Output the (x, y) coordinate of the center of the cell containing the given text.  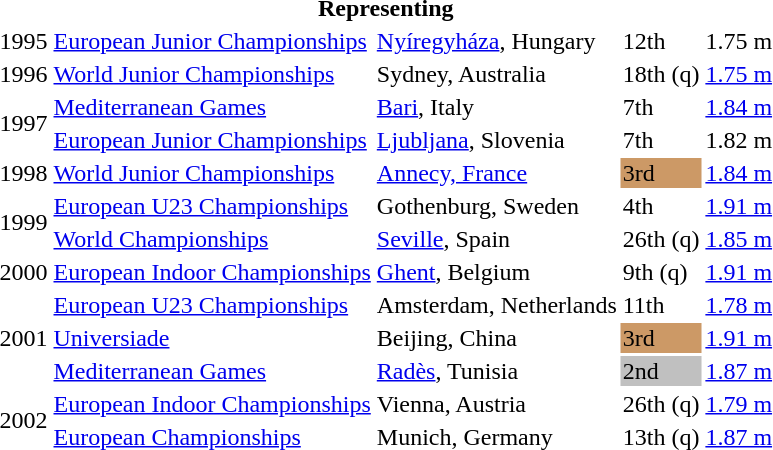
4th (661, 206)
12th (661, 41)
9th (q) (661, 272)
Vienna, Austria (496, 404)
Gothenburg, Sweden (496, 206)
Universiade (212, 338)
Annecy, France (496, 173)
Nyíregyháza, Hungary (496, 41)
Ljubljana, Slovenia (496, 140)
Ghent, Belgium (496, 272)
World Championships (212, 239)
Sydney, Australia (496, 74)
Bari, Italy (496, 107)
Beijing, China (496, 338)
2nd (661, 371)
11th (661, 305)
18th (q) (661, 74)
Seville, Spain (496, 239)
Radès, Tunisia (496, 371)
Amsterdam, Netherlands (496, 305)
